Extract the (X, Y) coordinate from the center of the cell holding the provided text.  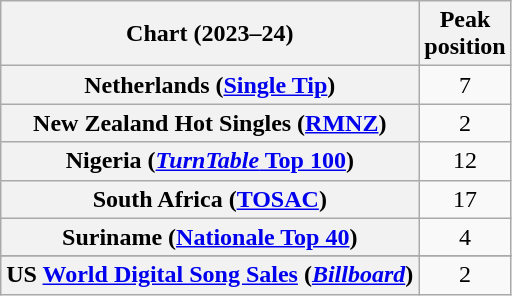
4 (465, 237)
Chart (2023–24) (210, 34)
17 (465, 199)
Netherlands (Single Tip) (210, 85)
South Africa (TOSAC) (210, 199)
New Zealand Hot Singles (RMNZ) (210, 123)
Nigeria (TurnTable Top 100) (210, 161)
12 (465, 161)
Suriname (Nationale Top 40) (210, 237)
Peakposition (465, 34)
US World Digital Song Sales (Billboard) (210, 275)
7 (465, 85)
